Scan for the cell matching the given text and deliver its (X, Y) coordinate at center. 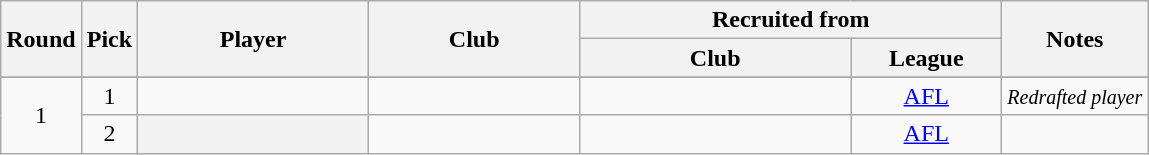
Pick (109, 39)
League (926, 58)
Recruited from (791, 20)
Notes (1075, 39)
Round (41, 39)
2 (109, 134)
Player (254, 39)
Redrafted player (1075, 96)
